Detect which cell encompasses the target text, then output its [x, y] center coordinate. 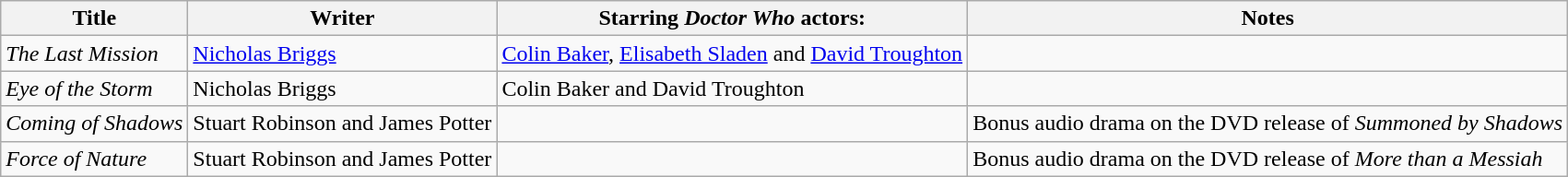
Force of Nature [94, 159]
Writer [343, 18]
Bonus audio drama on the DVD release of Summoned by Shadows [1268, 124]
Coming of Shadows [94, 124]
Title [94, 18]
Bonus audio drama on the DVD release of More than a Messiah [1268, 159]
The Last Mission [94, 53]
Starring Doctor Who actors: [732, 18]
Eye of the Storm [94, 88]
Notes [1268, 18]
Colin Baker, Elisabeth Sladen and David Troughton [732, 53]
Colin Baker and David Troughton [732, 88]
